Scan for the cell matching the given text and deliver its (x, y) coordinate at center. 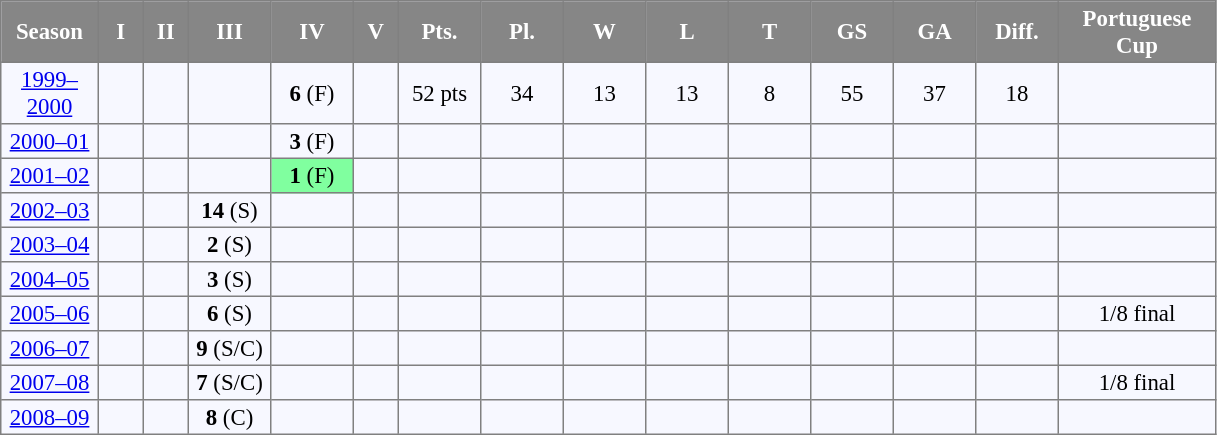
Pts. (439, 32)
1 (F) (312, 175)
2005–06 (50, 313)
2 (S) (229, 244)
T (769, 32)
L (687, 32)
Diff. (1017, 32)
6 (S) (229, 313)
9 (S/C) (229, 348)
3 (S) (229, 279)
2007–08 (50, 382)
III (229, 32)
37 (934, 93)
GS (852, 32)
52 pts (439, 93)
W (604, 32)
18 (1017, 93)
2002–03 (50, 210)
55 (852, 93)
6 (F) (312, 93)
2003–04 (50, 244)
Season (50, 32)
14 (S) (229, 210)
3 (F) (312, 141)
Portuguese Cup (1137, 32)
34 (522, 93)
Pl. (522, 32)
2008–09 (50, 417)
2000–01 (50, 141)
1999–2000 (50, 93)
8 (C) (229, 417)
II (166, 32)
2001–02 (50, 175)
2006–07 (50, 348)
8 (769, 93)
7 (S/C) (229, 382)
GA (934, 32)
V (376, 32)
IV (312, 32)
I (120, 32)
2004–05 (50, 279)
